Scan for the cell matching the given text and deliver its [X, Y] coordinate at center. 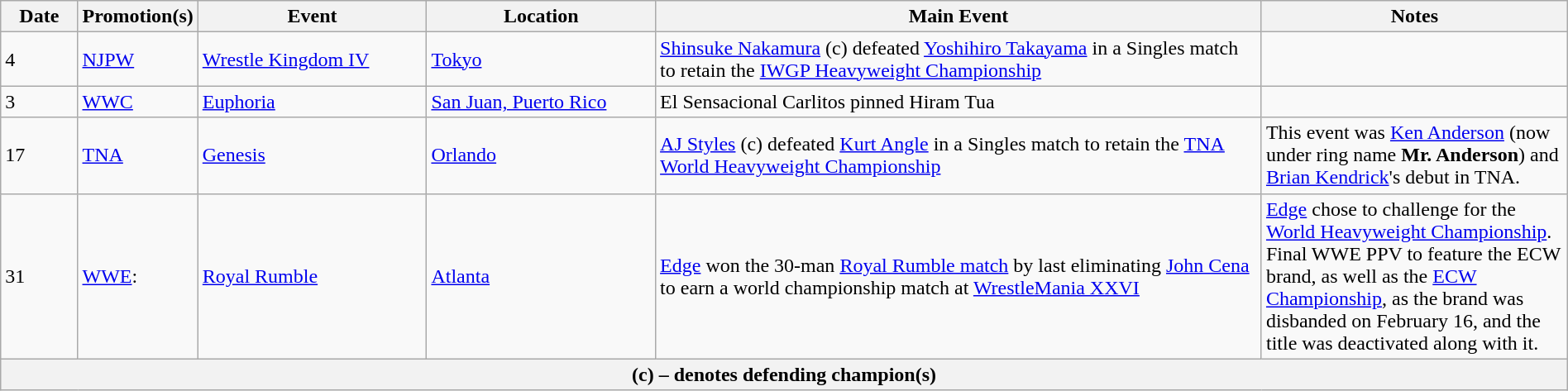
Promotion(s) [137, 17]
Wrestle Kingdom IV [313, 60]
Euphoria [313, 102]
17 [40, 155]
TNA [137, 155]
Tokyo [541, 60]
Genesis [313, 155]
31 [40, 276]
Orlando [541, 155]
Atlanta [541, 276]
WWE: [137, 276]
Shinsuke Nakamura (c) defeated Yoshihiro Takayama in a Singles match to retain the IWGP Heavyweight Championship [959, 60]
Event [313, 17]
This event was Ken Anderson (now under ring name Mr. Anderson) and Brian Kendrick's debut in TNA. [1414, 155]
3 [40, 102]
(c) – denotes defending champion(s) [784, 374]
Royal Rumble [313, 276]
AJ Styles (c) defeated Kurt Angle in a Singles match to retain the TNA World Heavyweight Championship [959, 155]
Location [541, 17]
WWC [137, 102]
Edge won the 30-man Royal Rumble match by last eliminating John Cena to earn a world championship match at WrestleMania XXVI [959, 276]
Date [40, 17]
El Sensacional Carlitos pinned Hiram Tua [959, 102]
San Juan, Puerto Rico [541, 102]
4 [40, 60]
NJPW [137, 60]
Main Event [959, 17]
Notes [1414, 17]
